Extract the (x, y) coordinate from the center of the cell holding the provided text.  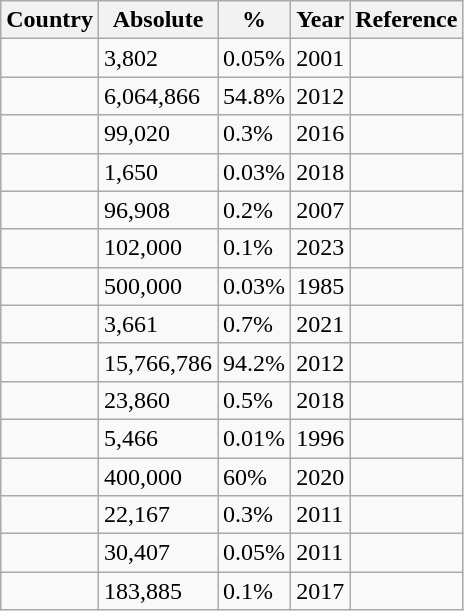
2020 (320, 477)
0.2% (254, 210)
2001 (320, 58)
2021 (320, 324)
0.5% (254, 400)
0.01% (254, 438)
94.2% (254, 362)
54.8% (254, 96)
102,000 (158, 248)
1985 (320, 286)
Absolute (158, 20)
30,407 (158, 553)
3,661 (158, 324)
2016 (320, 134)
Country (50, 20)
6,064,866 (158, 96)
60% (254, 477)
5,466 (158, 438)
183,885 (158, 591)
1996 (320, 438)
23,860 (158, 400)
500,000 (158, 286)
Year (320, 20)
3,802 (158, 58)
2017 (320, 591)
2007 (320, 210)
400,000 (158, 477)
99,020 (158, 134)
15,766,786 (158, 362)
1,650 (158, 172)
Reference (406, 20)
% (254, 20)
96,908 (158, 210)
22,167 (158, 515)
2023 (320, 248)
0.7% (254, 324)
